Provide the (X, Y) coordinate of the cell's center where the given text is located.  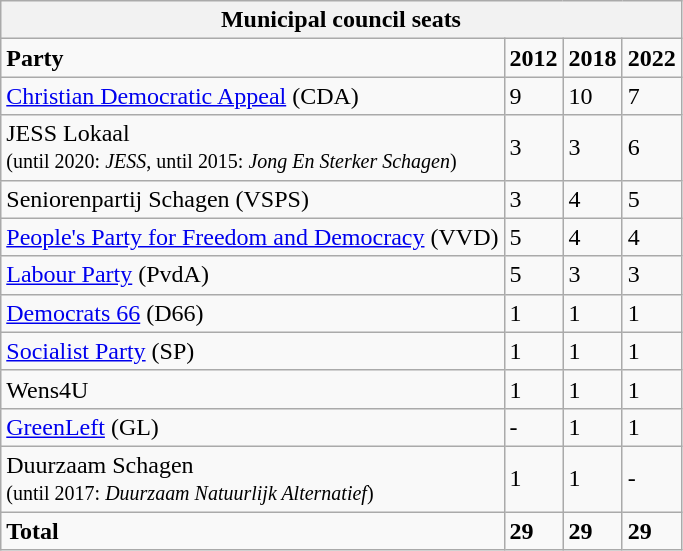
GreenLeft (GL) (252, 427)
7 (652, 96)
JESS Lokaal(until 2020: JESS, until 2015: Jong En Sterker Schagen) (252, 148)
2022 (652, 58)
2012 (534, 58)
Democrats 66 (D66) (252, 313)
Duurzaam Schagen(until 2017: Duurzaam Natuurlijk Alternatief) (252, 478)
Socialist Party (SP) (252, 351)
Municipal council seats (341, 20)
People's Party for Freedom and Democracy (VVD) (252, 237)
Party (252, 58)
9 (534, 96)
Christian Democratic Appeal (CDA) (252, 96)
Wens4U (252, 389)
Labour Party (PvdA) (252, 275)
2018 (592, 58)
Seniorenpartij Schagen (VSPS) (252, 199)
6 (652, 148)
10 (592, 96)
Total (252, 531)
